Search for the cell housing the specified text and yield its (X, Y) center coordinate. 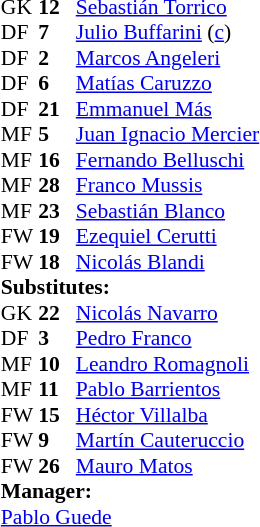
Pablo Barrientos (168, 389)
Juan Ignacio Mercier (168, 135)
26 (57, 466)
Sebastián Blanco (168, 211)
2 (57, 58)
6 (57, 83)
Matías Caruzzo (168, 83)
Leandro Romagnoli (168, 364)
21 (57, 109)
Franco Mussis (168, 185)
Fernando Belluschi (168, 160)
Nicolás Navarro (168, 313)
Ezequiel Cerutti (168, 237)
23 (57, 211)
Julio Buffarini (c) (168, 33)
Substitutes: (130, 287)
Manager: (130, 491)
Martín Cauteruccio (168, 441)
Pedro Franco (168, 339)
9 (57, 441)
Marcos Angeleri (168, 58)
22 (57, 313)
28 (57, 185)
16 (57, 160)
Emmanuel Más (168, 109)
15 (57, 415)
11 (57, 389)
Mauro Matos (168, 466)
10 (57, 364)
18 (57, 262)
5 (57, 135)
Nicolás Blandi (168, 262)
19 (57, 237)
GK (20, 313)
3 (57, 339)
7 (57, 33)
Héctor Villalba (168, 415)
